Provide the [x, y] coordinate of the cell's center where the given text is located.  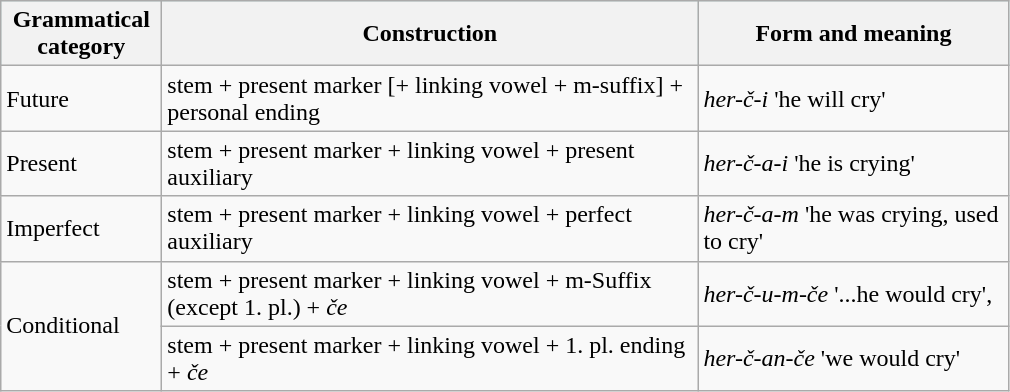
stem + present marker + linking vowel + 1. pl. ending + če [430, 358]
her-č-a-i 'he is crying' [854, 164]
Form and meaning [854, 34]
her-č-an-če 'we would cry' [854, 358]
stem + present marker + linking vowel + m-Suffix (except 1. pl.) + če [430, 294]
Imperfect [82, 228]
stem + present marker + linking vowel + perfect auxiliary [430, 228]
her-č-a-m 'he was crying, used to cry' [854, 228]
Future [82, 98]
her-č-u-m-če '...he would cry', [854, 294]
Conditional [82, 326]
stem + present marker [+ linking vowel + m-suffix] + personal ending [430, 98]
Construction [430, 34]
Present [82, 164]
her-č-i 'he will cry' [854, 98]
stem + present marker + linking vowel + present auxiliary [430, 164]
Grammaticalcategory [82, 34]
